Pinpoint the cell where the given text exists, returning its [x, y] midpoint coordinate. 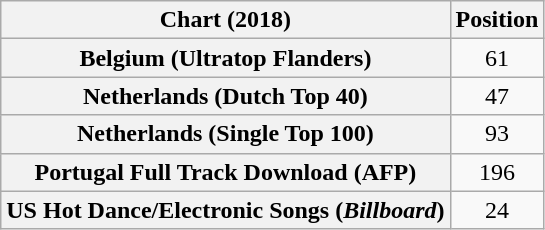
47 [497, 96]
Netherlands (Single Top 100) [226, 134]
US Hot Dance/Electronic Songs (Billboard) [226, 210]
196 [497, 172]
24 [497, 210]
Netherlands (Dutch Top 40) [226, 96]
61 [497, 58]
Belgium (Ultratop Flanders) [226, 58]
Position [497, 20]
Chart (2018) [226, 20]
Portugal Full Track Download (AFP) [226, 172]
93 [497, 134]
